Return the [x, y] coordinate for the center point of the cell that contains the specified text.  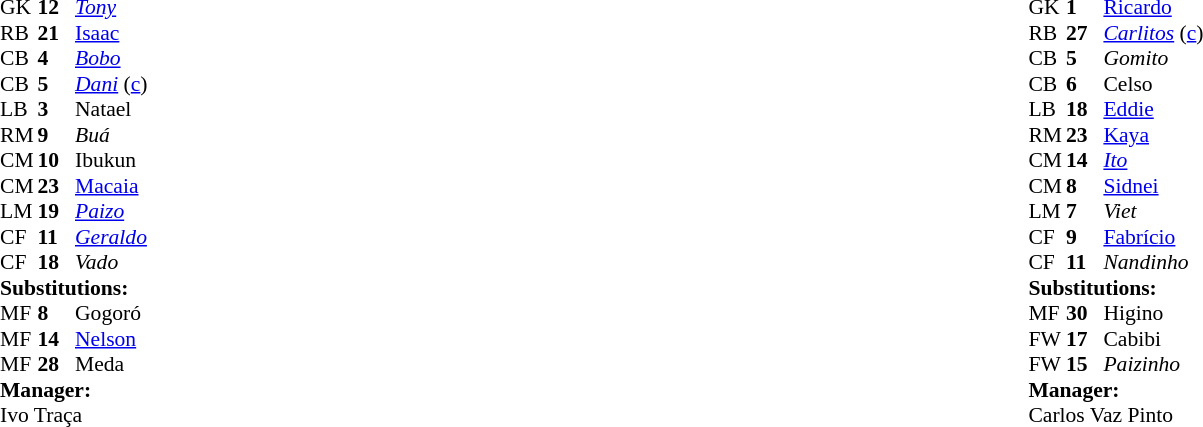
Sidnei [1153, 186]
Vado [112, 263]
Nandinho [1153, 263]
Kaya [1153, 135]
Gogoró [112, 313]
6 [1085, 84]
Gomito [1153, 59]
28 [57, 365]
Nelson [112, 339]
Cabibi [1153, 339]
Buá [112, 135]
Dani (c) [112, 84]
Eddie [1153, 109]
15 [1085, 365]
10 [57, 161]
3 [57, 109]
Natael [112, 109]
Paizinho [1153, 365]
Celso [1153, 84]
Bobo [112, 59]
19 [57, 211]
21 [57, 33]
Macaia [112, 186]
Ito [1153, 161]
Meda [112, 365]
Carlitos (c) [1153, 33]
Paizo [112, 211]
Geraldo [112, 237]
Viet [1153, 211]
Isaac [112, 33]
30 [1085, 313]
Higino [1153, 313]
Fabrício [1153, 237]
Ibukun [112, 161]
4 [57, 59]
7 [1085, 211]
27 [1085, 33]
17 [1085, 339]
